Search for the cell housing the specified text and yield its (X, Y) center coordinate. 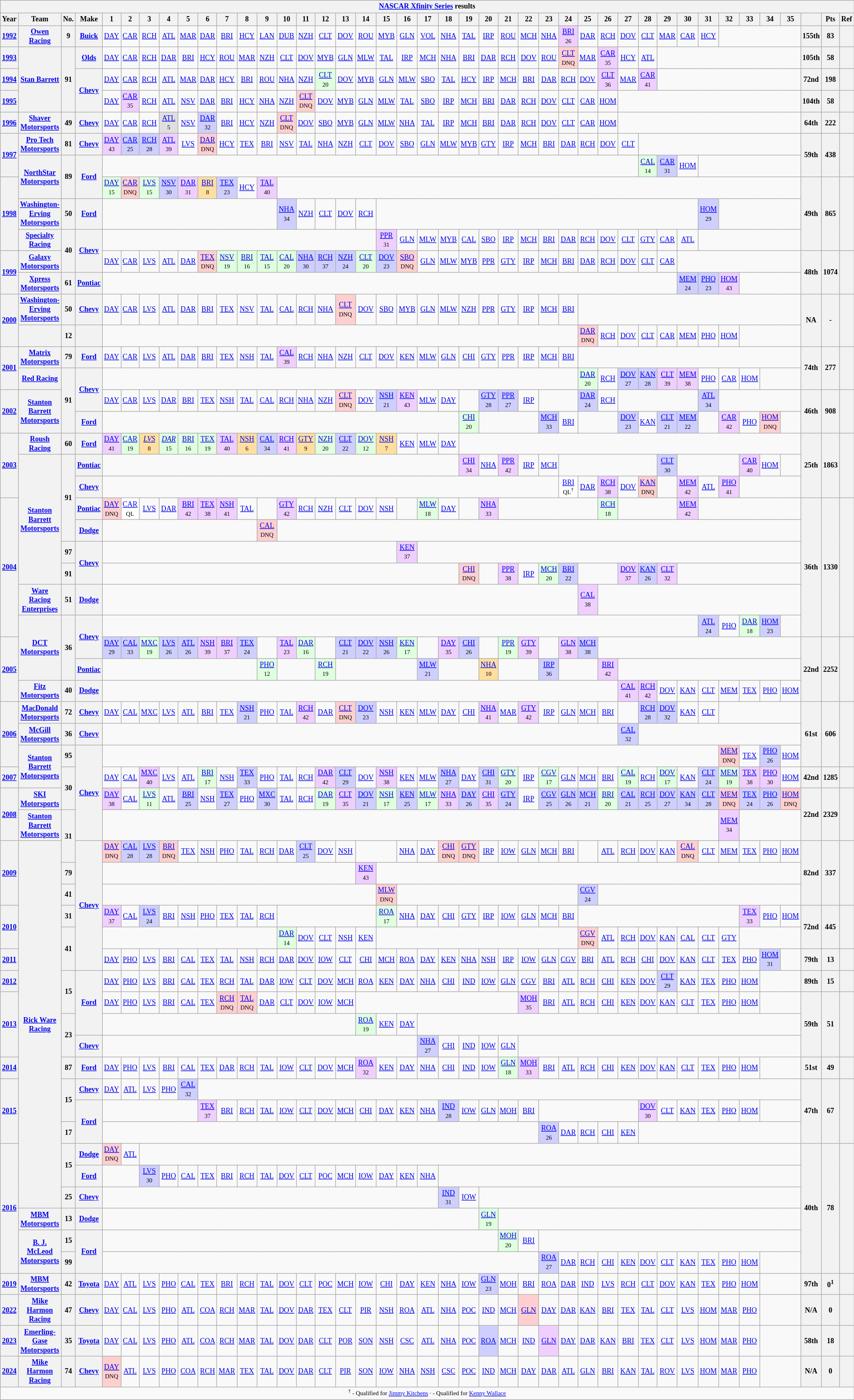
DCT Motorsports (39, 648)
GTY24 (508, 799)
22 (529, 19)
MOH33 (529, 1068)
LVS30 (149, 1176)
NHA34 (287, 214)
74th (811, 368)
DAR31 (188, 188)
5 (188, 19)
Make (89, 19)
SKI Motorsports (39, 799)
ATL26 (188, 648)
2 (130, 19)
78 (831, 1208)
MXC19 (149, 648)
DAR19 (325, 799)
1863 (831, 465)
MacDonald Motorsports (39, 712)
PPR42 (508, 465)
TAL15 (267, 262)
MEM34 (729, 825)
CLT35 (346, 799)
MCH38 (588, 648)
Stan Barrett (39, 80)
† - Qualified for Jimmy Kitchens · - Qualified for Kenny Wallace (427, 1393)
48th (811, 272)
CAR19 (130, 444)
47 (68, 1310)
2013 (10, 1024)
1992 (10, 36)
KAN34 (688, 799)
TEXDNQ (208, 262)
61 (68, 283)
82nd (811, 873)
CAL21 (628, 799)
CAR40 (750, 465)
CAL38 (588, 600)
GTY9 (306, 444)
42 (68, 1284)
Xpress Motorsports (39, 283)
58th (811, 1341)
BRI26 (568, 36)
64th (811, 123)
MLW18 (428, 509)
1995 (10, 101)
TAL23 (287, 648)
RCHDNQ (227, 1003)
MXC (149, 712)
2252 (831, 669)
1996 (10, 123)
Olds (89, 58)
CAL34 (267, 444)
DAY43 (112, 144)
72 (68, 712)
BRI20 (608, 799)
MLW17 (428, 799)
GLN26 (568, 799)
CAR31 (667, 166)
36th (811, 567)
GTYDNQ (469, 852)
NSV30 (168, 188)
KEN37 (407, 552)
2022 (10, 1310)
DAR32 (208, 123)
HOM23 (770, 626)
3 (149, 19)
TEX19 (208, 444)
McGill Motorsports (39, 734)
2024 (10, 1371)
Red Racing (39, 379)
Owen Racing (39, 36)
14 (366, 19)
198 (831, 79)
MEM24 (688, 283)
DOV12 (366, 444)
46th (811, 411)
BRI8 (208, 188)
TEX37 (208, 1111)
89 (68, 177)
MOH20 (508, 1241)
PPR31 (387, 240)
MCH20 (549, 574)
908 (831, 411)
CLT30 (667, 465)
NSH39 (208, 648)
42nd (811, 777)
GLN19 (489, 1219)
2023 (10, 1341)
4 (168, 19)
GLN23 (489, 1284)
PPR38 (508, 574)
NZH20 (325, 444)
NASCAR Xfinity Series results (427, 6)
99 (68, 1263)
MEM38 (688, 379)
Buick (89, 36)
33 (750, 19)
20 (489, 19)
1999 (10, 272)
POR (346, 1341)
79th (811, 960)
67 (831, 1111)
RCH37 (325, 262)
Shaver Motorsports (39, 123)
CLT24 (708, 777)
1994 (10, 79)
PPR19 (508, 648)
10 (287, 19)
2019 (10, 1284)
CHI34 (469, 465)
34 (770, 19)
KEN25 (407, 799)
Rick Ware Racing (39, 1024)
CAL33 (130, 648)
Emerling-Gase Motorsports (39, 1341)
BRIQL† (568, 487)
83 (831, 36)
CHI31 (489, 777)
CGV17 (549, 777)
Roush Racing (39, 444)
1074 (831, 272)
Year (10, 19)
GTY39 (529, 648)
DAY41 (112, 444)
TEX23 (227, 188)
ROA17 (387, 916)
DOV32 (667, 712)
ATL24 (708, 626)
MOH35 (529, 1003)
16 (407, 19)
KANDNQ (648, 487)
DAR42 (325, 777)
MCH33 (549, 422)
2015 (10, 1111)
2001 (10, 368)
Galaxy Motorsports (39, 262)
NSV19 (227, 262)
CGVDNQ (588, 938)
277 (831, 368)
2006 (10, 734)
2007 (10, 777)
CAL39 (287, 357)
ROA32 (366, 1068)
155th (811, 36)
DAY37 (112, 916)
MXC30 (267, 799)
NSH41 (227, 509)
2014 (10, 1068)
DAY26 (469, 799)
B. J. McLeod Motorsports (39, 1252)
MXC40 (149, 777)
CLT22 (346, 444)
2010 (10, 927)
CAR42 (729, 422)
28 (648, 19)
LAN (267, 36)
337 (831, 873)
NSH17 (387, 799)
BRI37 (227, 648)
LVS28 (149, 852)
CAL14 (648, 166)
CLT25 (306, 852)
ROV (667, 1371)
RCH19 (325, 669)
438 (831, 155)
2004 (10, 567)
DOV30 (648, 1111)
HOM29 (708, 214)
RCH41 (287, 444)
2002 (10, 411)
MEM22 (688, 422)
CAL28 (130, 852)
Pts (831, 19)
445 (831, 927)
222 (831, 123)
No. (68, 19)
CLT36 (608, 79)
CLT32 (667, 574)
19 (469, 19)
NSH6 (247, 444)
RCH38 (608, 487)
HOM43 (729, 283)
ATL34 (708, 401)
24 (568, 19)
2009 (10, 873)
DAR18 (750, 626)
RCH18 (608, 509)
TALDNQ (247, 1003)
DAY29 (112, 648)
2008 (10, 814)
DAY38 (112, 799)
1997 (10, 155)
IRP36 (549, 669)
27 (628, 19)
NSH7 (387, 444)
01 (831, 1284)
1 (112, 19)
- (831, 320)
2011 (10, 960)
Team (39, 19)
PHO23 (708, 283)
1285 (831, 777)
DAR15 (168, 444)
DAR20 (588, 379)
11 (306, 19)
DOV37 (628, 574)
BRI17 (208, 777)
DUB (287, 36)
NHA30 (306, 262)
74 (68, 1371)
89th (811, 981)
BRIDNQ (168, 852)
47th (811, 1111)
8 (247, 19)
NHA10 (489, 669)
KAN28 (648, 379)
NHA41 (489, 712)
51st (811, 1068)
21 (508, 19)
MLW21 (428, 669)
NSH26 (387, 648)
DOV22 (366, 648)
LVS8 (149, 444)
Fitz Motorsports (39, 691)
IND31 (449, 1198)
KAN26 (648, 574)
LVS11 (149, 799)
CAL41 (628, 691)
LVS24 (149, 916)
DAR24 (588, 401)
PHO41 (729, 487)
Specialty Racing (39, 240)
IND28 (449, 1111)
VOL (428, 36)
DAY35 (449, 648)
865 (831, 214)
87 (68, 1068)
1998 (10, 214)
ATL39 (168, 144)
CHI35 (489, 799)
DOV17 (667, 777)
CGV24 (588, 895)
40th (811, 1208)
PHO30 (770, 777)
104th (811, 101)
GTY20 (508, 777)
60 (68, 444)
NZH24 (346, 262)
25th (811, 465)
PHO12 (267, 669)
95 (68, 756)
GLN18 (508, 1068)
1330 (831, 567)
2003 (10, 465)
ROA19 (366, 1024)
CAL20 (287, 262)
CAR41 (648, 79)
6 (208, 19)
105th (811, 58)
2329 (831, 814)
26 (608, 19)
CAL19 (628, 777)
DOV21 (366, 799)
DAR14 (287, 938)
PPR27 (508, 401)
GLN38 (568, 648)
RCH25 (648, 799)
MLWDNQ (387, 895)
2016 (10, 1208)
LVS26 (168, 648)
CLT39 (667, 379)
DAY15 (112, 188)
32 (729, 19)
DAR16 (306, 648)
1993 (10, 58)
LVS15 (149, 188)
CHI20 (469, 422)
606 (831, 734)
Matrix Motorsports (39, 357)
MEM19 (729, 777)
61st (811, 734)
BRI25 (188, 799)
29 (667, 19)
Ref (847, 19)
ATL5 (168, 123)
CLT28 (708, 799)
TEX27 (227, 799)
NorthStar Motorsports (39, 177)
MCH21 (588, 799)
97th (811, 1284)
NA (811, 320)
81 (68, 144)
GTY28 (489, 401)
2000 (10, 320)
ROA27 (549, 1263)
CAR25 (130, 144)
Ware Racing Enterprises (39, 600)
2012 (10, 981)
SBODNQ (407, 262)
7 (227, 19)
ROA26 (549, 1133)
CHI26 (469, 648)
KEN17 (407, 648)
49th (811, 214)
97 (68, 552)
HOM31 (770, 960)
Pro Tech Motorsports (39, 144)
NSH38 (387, 777)
BRI22 (568, 574)
2005 (10, 669)
CARDNQ (130, 188)
CGV25 (549, 799)
CARQL (130, 509)
